Find where the given text appears and provide that cell's center as (x, y) coordinate. 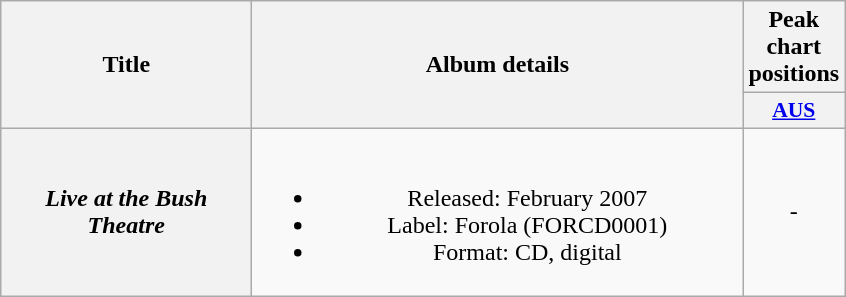
Live at the Bush Theatre (126, 212)
Peak chart positions (794, 47)
Title (126, 65)
Album details (498, 65)
AUS (794, 111)
Released: February 2007Label: Forola (FORCD0001)Format: CD, digital (498, 212)
- (794, 212)
